Capture the cell that displays the provided text and extract its [x, y] central coordinate. 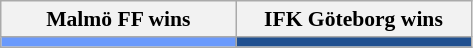
IFK Göteborg wins [354, 19]
Malmö FF wins [118, 19]
